Extract the (x, y) coordinate from the center of the cell holding the provided text.  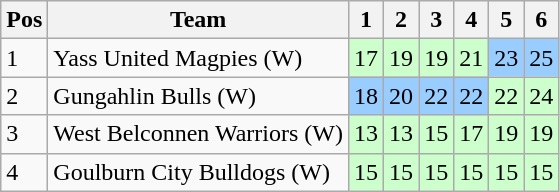
West Belconnen Warriors (W) (198, 134)
Team (198, 20)
18 (366, 96)
Yass United Magpies (W) (198, 58)
Gungahlin Bulls (W) (198, 96)
21 (472, 58)
24 (542, 96)
Pos (24, 20)
25 (542, 58)
23 (506, 58)
6 (542, 20)
20 (402, 96)
Goulburn City Bulldogs (W) (198, 172)
5 (506, 20)
